Return [x, y] of the center of cell containing provided text 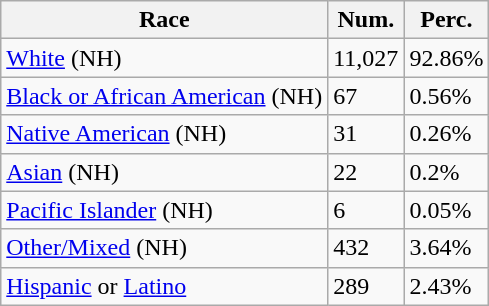
3.64% [446, 248]
Hispanic or Latino [164, 286]
0.05% [446, 210]
Pacific Islander (NH) [164, 210]
67 [366, 96]
0.2% [446, 172]
Native American (NH) [164, 134]
92.86% [446, 58]
Num. [366, 20]
31 [366, 134]
Asian (NH) [164, 172]
22 [366, 172]
432 [366, 248]
Black or African American (NH) [164, 96]
0.26% [446, 134]
11,027 [366, 58]
Perc. [446, 20]
0.56% [446, 96]
Other/Mixed (NH) [164, 248]
2.43% [446, 286]
289 [366, 286]
White (NH) [164, 58]
6 [366, 210]
Race [164, 20]
